Identify which cell holds the provided text, then report its [X, Y] central coordinate. 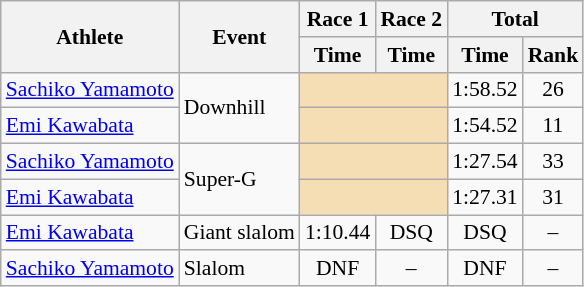
Race 2 [411, 19]
11 [554, 126]
Downhill [240, 108]
Event [240, 36]
33 [554, 162]
26 [554, 90]
1:10.44 [338, 233]
Slalom [240, 269]
Giant slalom [240, 233]
1:27.31 [484, 197]
Race 1 [338, 19]
1:58.52 [484, 90]
Super-G [240, 180]
31 [554, 197]
1:54.52 [484, 126]
1:27.54 [484, 162]
Athlete [90, 36]
Rank [554, 55]
Total [515, 19]
